Capture the cell that displays the provided text and extract its [x, y] central coordinate. 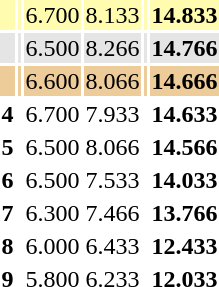
7 [8, 213]
6 [8, 180]
8.266 [112, 48]
14.633 [184, 114]
12.433 [184, 246]
8.133 [112, 15]
5 [8, 147]
14.766 [184, 48]
6.433 [112, 246]
6.300 [52, 213]
6.000 [52, 246]
7.933 [112, 114]
13.766 [184, 213]
14.833 [184, 15]
7.466 [112, 213]
4 [8, 114]
14.666 [184, 81]
14.566 [184, 147]
8 [8, 246]
7.533 [112, 180]
6.600 [52, 81]
14.033 [184, 180]
